Return (X, Y) of the center of cell containing provided text 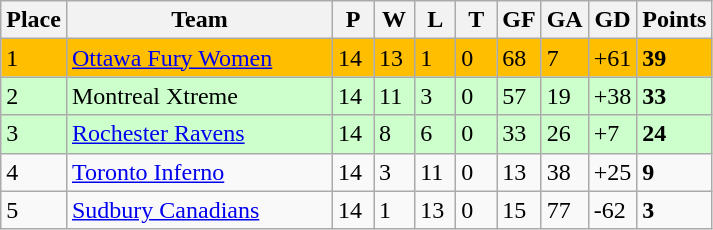
5 (34, 210)
6 (436, 134)
39 (674, 58)
+38 (612, 96)
77 (564, 210)
W (394, 20)
L (436, 20)
+61 (612, 58)
Rochester Ravens (199, 134)
4 (34, 172)
Sudbury Canadians (199, 210)
57 (519, 96)
26 (564, 134)
38 (564, 172)
9 (674, 172)
Toronto Inferno (199, 172)
+7 (612, 134)
2 (34, 96)
T (476, 20)
7 (564, 58)
15 (519, 210)
Place (34, 20)
19 (564, 96)
68 (519, 58)
GA (564, 20)
Team (199, 20)
8 (394, 134)
P (354, 20)
Montreal Xtreme (199, 96)
Points (674, 20)
Ottawa Fury Women (199, 58)
24 (674, 134)
GD (612, 20)
-62 (612, 210)
GF (519, 20)
+25 (612, 172)
